Return the [x, y] coordinate for the center point of the cell that contains the specified text.  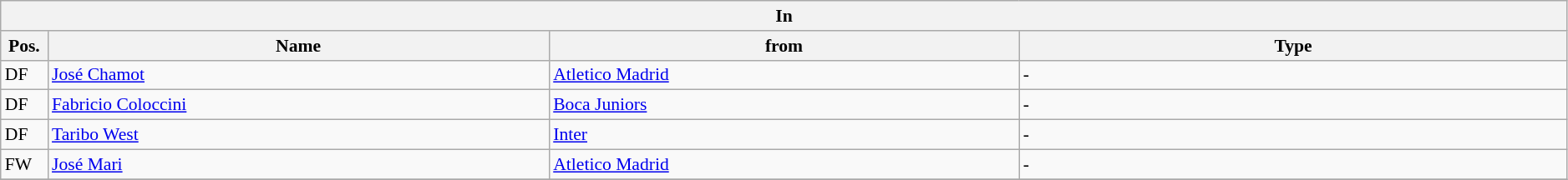
FW [24, 164]
Inter [784, 135]
from [784, 46]
Boca Juniors [784, 105]
Taribo West [298, 135]
In [784, 16]
Pos. [24, 46]
José Chamot [298, 75]
Type [1293, 46]
Fabricio Coloccini [298, 105]
Name [298, 46]
José Mari [298, 164]
